Provide the [X, Y] coordinate of the cell's center where the given text is located.  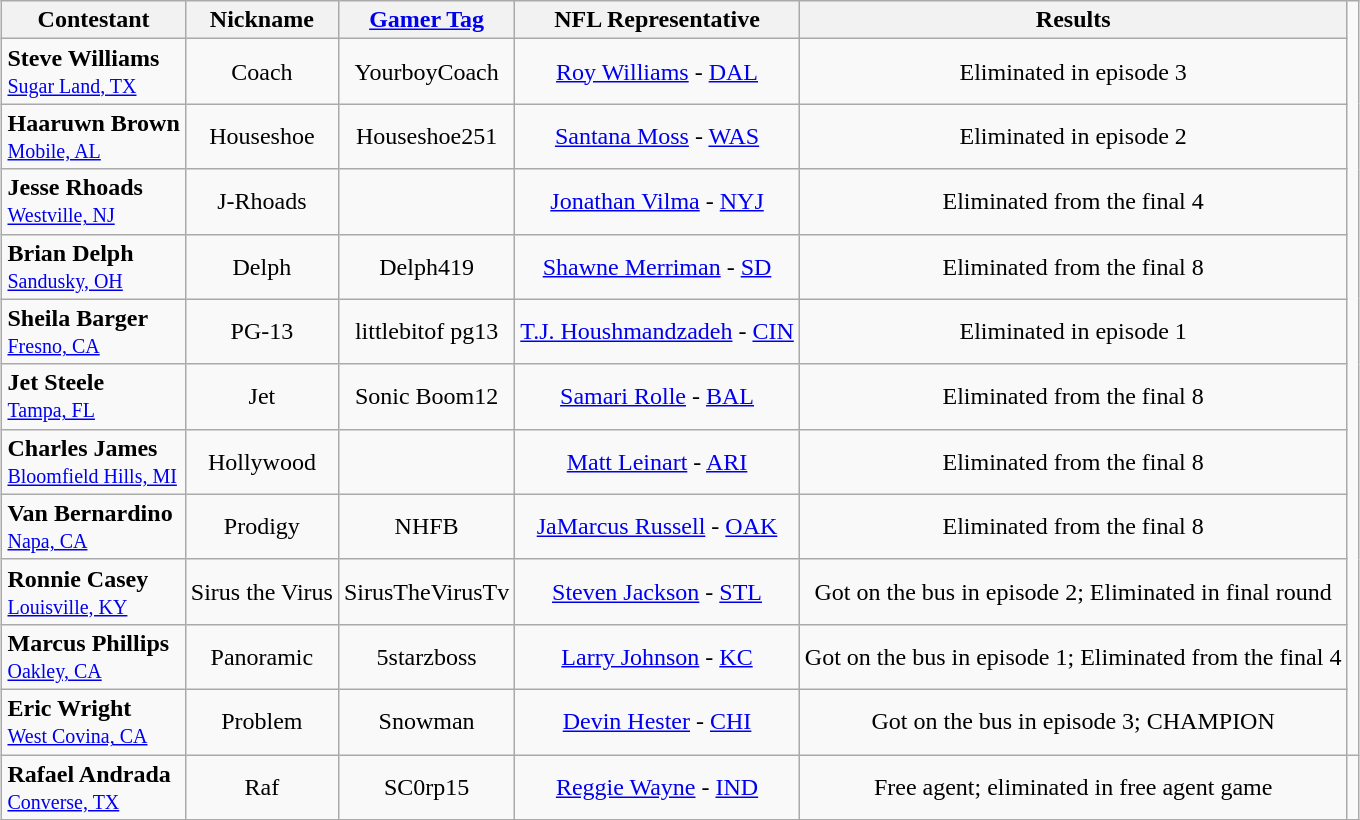
Rafael AndradaConverse, TX [94, 786]
Ronnie CaseyLouisville, KY [94, 592]
Eric WrightWest Covina, CA [94, 722]
Got on the bus in episode 1; Eliminated from the final 4 [1073, 656]
Eliminated in episode 3 [1073, 72]
Free agent; eliminated in free agent game [1073, 786]
YourboyCoach [426, 72]
SC0rp15 [426, 786]
Roy Williams - DAL [658, 72]
Coach [262, 72]
Devin Hester - CHI [658, 722]
Eliminated in episode 1 [1073, 332]
Jesse RhoadsWestville, NJ [94, 202]
Houseshoe [262, 136]
NFL Representative [658, 20]
Hollywood [262, 462]
T.J. Houshmandzadeh - CIN [658, 332]
Eliminated in episode 2 [1073, 136]
Shawne Merriman - SD [658, 266]
Steven Jackson - STL [658, 592]
Nickname [262, 20]
Eliminated from the final 4 [1073, 202]
Panoramic [262, 656]
Samari Rolle - BAL [658, 396]
Brian DelphSandusky, OH [94, 266]
SirusTheVirusTv [426, 592]
Got on the bus in episode 3; CHAMPION [1073, 722]
Haaruwn BrownMobile, AL [94, 136]
Santana Moss - WAS [658, 136]
Got on the bus in episode 2; Eliminated in final round [1073, 592]
Houseshoe251 [426, 136]
JaMarcus Russell - OAK [658, 526]
Larry Johnson - KC [658, 656]
5starzboss [426, 656]
Jonathan Vilma - NYJ [658, 202]
Reggie Wayne - IND [658, 786]
Prodigy [262, 526]
Charles JamesBloomfield Hills, MI [94, 462]
Problem [262, 722]
Snowman [426, 722]
Marcus PhillipsOakley, CA [94, 656]
Gamer Tag [426, 20]
Van BernardinoNapa, CA [94, 526]
Raf [262, 786]
J-Rhoads [262, 202]
Delph419 [426, 266]
NHFB [426, 526]
Results [1073, 20]
Jet SteeleTampa, FL [94, 396]
Jet [262, 396]
Steve WilliamsSugar Land, TX [94, 72]
Matt Leinart - ARI [658, 462]
Delph [262, 266]
Sheila BargerFresno, CA [94, 332]
Contestant [94, 20]
Sonic Boom12 [426, 396]
PG-13 [262, 332]
Sirus the Virus [262, 592]
littlebitof pg13 [426, 332]
